Detect which cell encompasses the target text, then output its [X, Y] center coordinate. 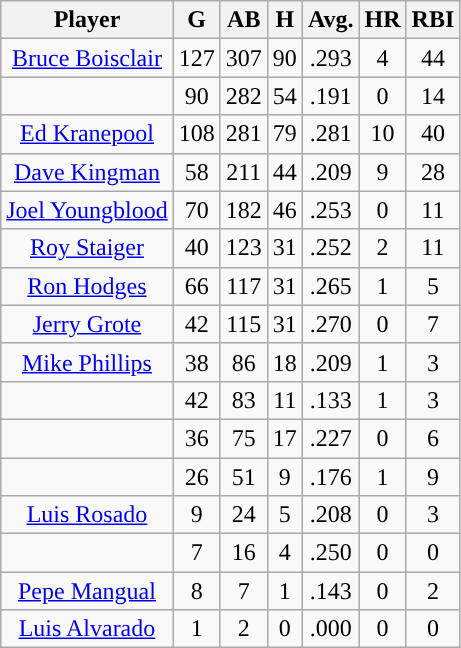
58 [196, 172]
G [196, 20]
123 [244, 248]
117 [244, 286]
.000 [330, 629]
14 [433, 96]
54 [284, 96]
66 [196, 286]
70 [196, 210]
18 [284, 362]
307 [244, 58]
.227 [330, 438]
127 [196, 58]
17 [284, 438]
8 [196, 591]
28 [433, 172]
.265 [330, 286]
.252 [330, 248]
Ed Kranepool [87, 134]
.250 [330, 553]
Avg. [330, 20]
38 [196, 362]
86 [244, 362]
.208 [330, 515]
211 [244, 172]
79 [284, 134]
.293 [330, 58]
RBI [433, 20]
24 [244, 515]
36 [196, 438]
Joel Youngblood [87, 210]
Pepe Mangual [87, 591]
Bruce Boisclair [87, 58]
282 [244, 96]
Mike Phillips [87, 362]
.253 [330, 210]
.176 [330, 477]
108 [196, 134]
Dave Kingman [87, 172]
16 [244, 553]
HR [382, 20]
H [284, 20]
182 [244, 210]
.270 [330, 324]
.133 [330, 400]
83 [244, 400]
Luis Alvarado [87, 629]
51 [244, 477]
Jerry Grote [87, 324]
46 [284, 210]
.281 [330, 134]
75 [244, 438]
Roy Staiger [87, 248]
Luis Rosado [87, 515]
281 [244, 134]
.191 [330, 96]
AB [244, 20]
10 [382, 134]
6 [433, 438]
Ron Hodges [87, 286]
26 [196, 477]
.143 [330, 591]
115 [244, 324]
Player [87, 20]
